Return the [x, y] coordinate for the center point of the cell that contains the specified text.  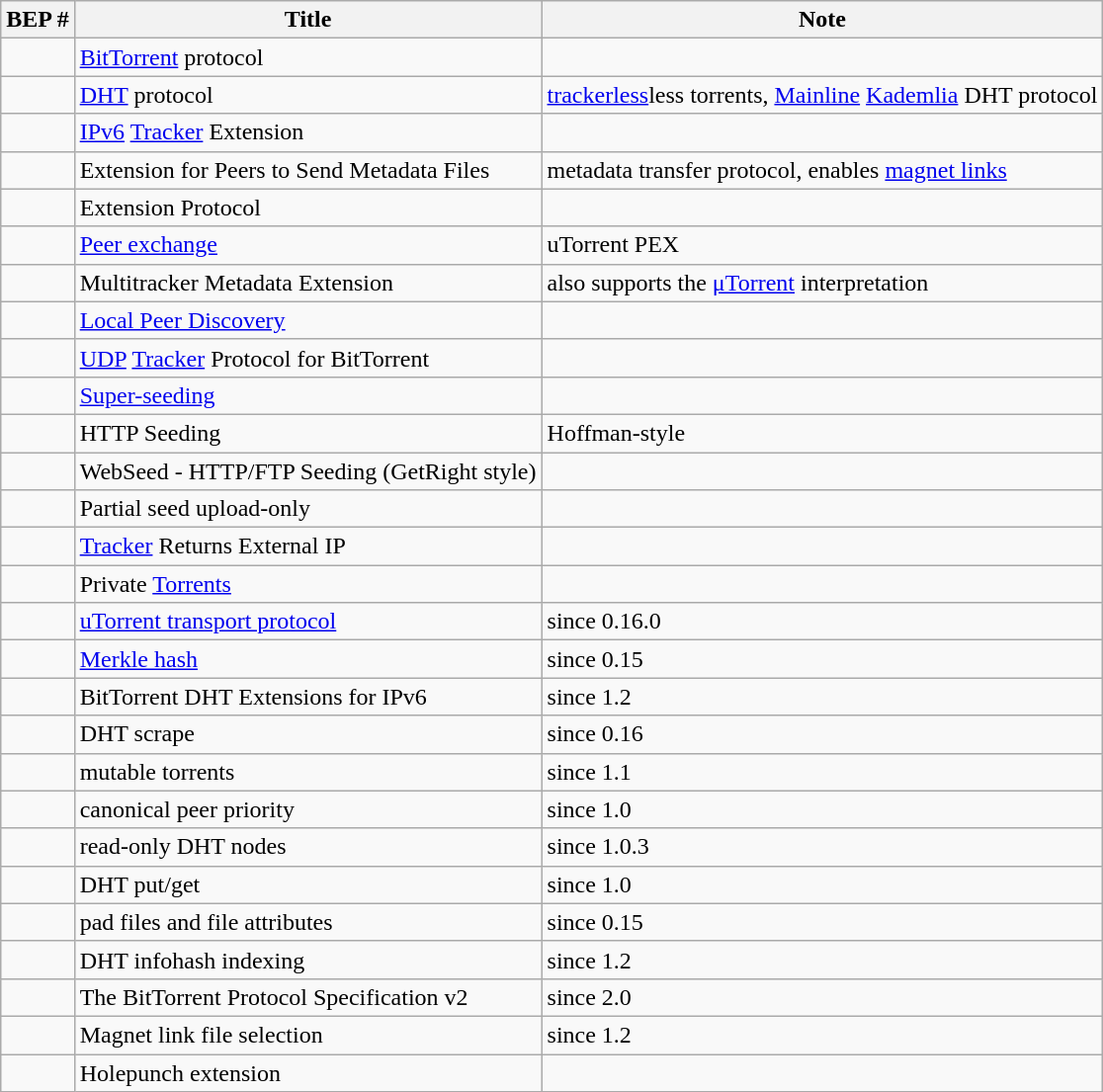
The BitTorrent Protocol Specification v2 [308, 997]
Private Torrents [308, 584]
Extension Protocol [308, 208]
Partial seed upload-only [308, 509]
DHT put/get [308, 884]
uTorrent PEX [822, 245]
since 0.16 [822, 734]
since 1.0.3 [822, 847]
read-only DHT nodes [308, 847]
BEP # [38, 20]
canonical peer priority [308, 809]
trackerlessless torrents, Mainline Kademlia DHT protocol [822, 95]
Extension for Peers to Send Metadata Files [308, 170]
Local Peer Discovery [308, 320]
Super-seeding [308, 395]
pad files and file attributes [308, 922]
also supports the μTorrent interpretation [822, 283]
HTTP Seeding [308, 433]
DHT scrape [308, 734]
Title [308, 20]
Peer exchange [308, 245]
BitTorrent protocol [308, 57]
metadata transfer protocol, enables magnet links [822, 170]
BitTorrent DHT Extensions for IPv6 [308, 697]
Tracker Returns External IP [308, 546]
uTorrent transport protocol [308, 622]
Magnet link file selection [308, 1035]
mutable torrents [308, 772]
DHT protocol [308, 95]
Note [822, 20]
UDP Tracker Protocol for BitTorrent [308, 358]
since 1.1 [822, 772]
since 0.16.0 [822, 622]
Hoffman-style [822, 433]
since 2.0 [822, 997]
Multitracker Metadata Extension [308, 283]
Merkle hash [308, 659]
Holepunch extension [308, 1072]
DHT infohash indexing [308, 960]
IPv6 Tracker Extension [308, 132]
WebSeed - HTTP/FTP Seeding (GetRight style) [308, 471]
